Locate the cell with the specified text and output its [X, Y] center coordinate. 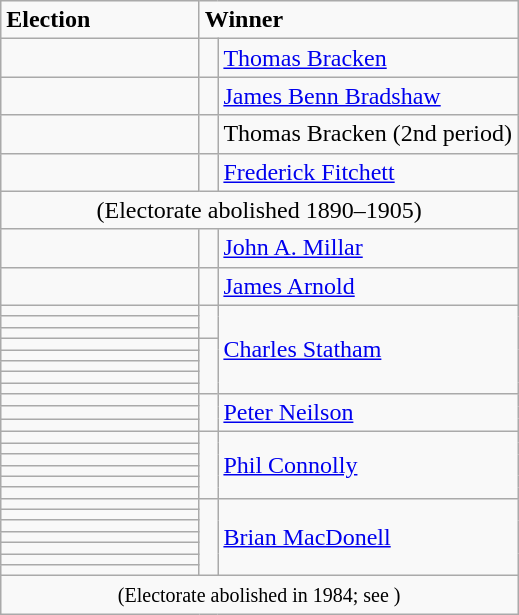
Election [100, 20]
Phil Connolly [368, 465]
Peter Neilson [368, 413]
Frederick Fitchett [368, 172]
John A. Millar [368, 248]
Thomas Bracken [368, 58]
James Benn Bradshaw [368, 96]
Brian MacDonell [368, 536]
(Electorate abolished in 1984; see ) [260, 595]
Winner [358, 20]
(Electorate abolished 1890–1905) [260, 210]
Thomas Bracken (2nd period) [368, 134]
Charles Statham [368, 349]
James Arnold [368, 286]
